Search for the cell housing the specified text and yield its [x, y] center coordinate. 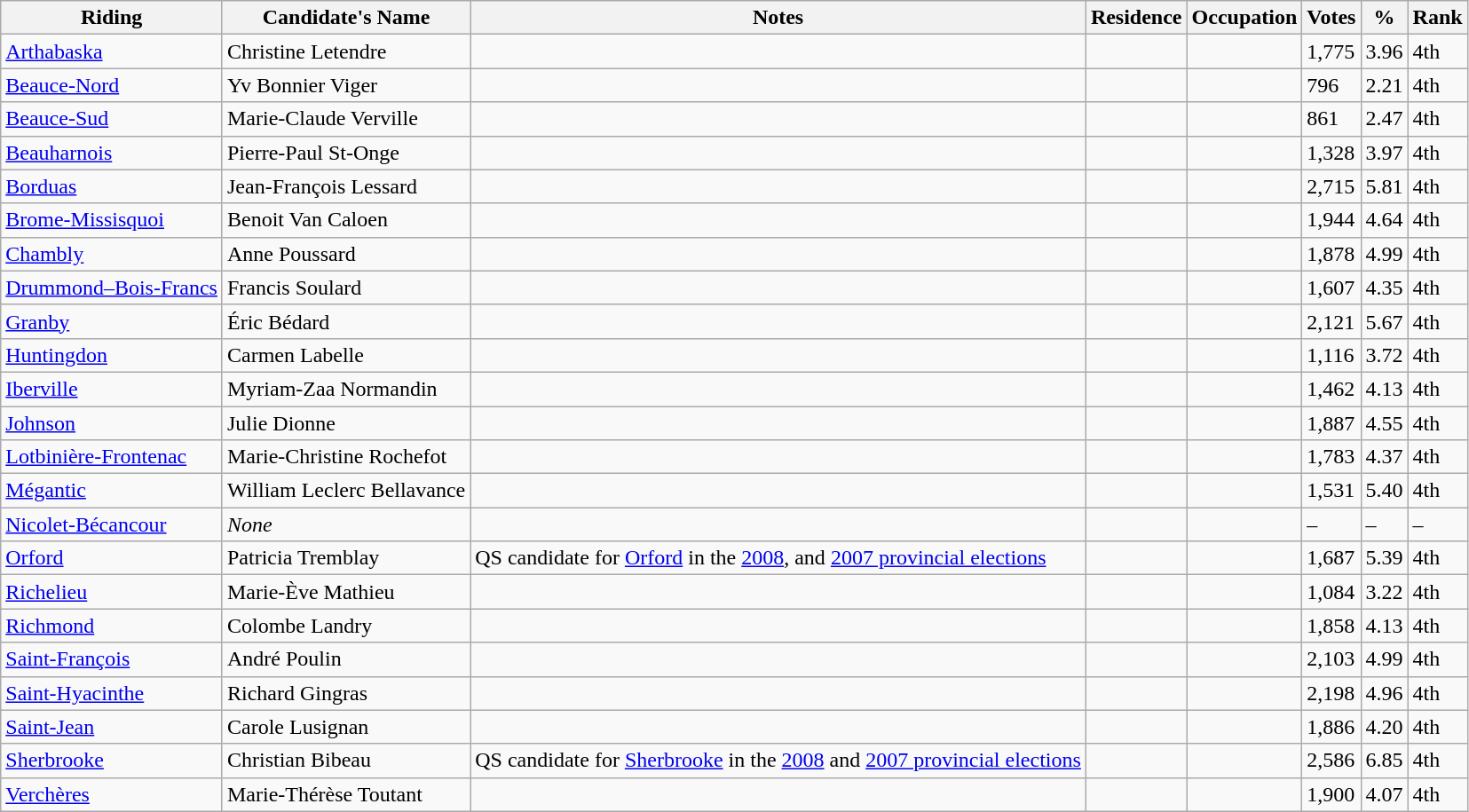
Iberville [112, 389]
Occupation [1244, 18]
5.39 [1385, 558]
2,121 [1331, 321]
Riding [112, 18]
Beauce-Sud [112, 119]
None [346, 524]
2.21 [1385, 85]
1,900 [1331, 794]
Jean-François Lessard [346, 186]
Yv Bonnier Viger [346, 85]
5.81 [1385, 186]
3.97 [1385, 153]
Richmond [112, 626]
Carmen Labelle [346, 355]
Huntingdon [112, 355]
4.96 [1385, 693]
4.64 [1385, 220]
Colombe Landry [346, 626]
Brome-Missisquoi [112, 220]
4.35 [1385, 288]
Votes [1331, 18]
861 [1331, 119]
1,944 [1331, 220]
Rank [1438, 18]
Candidate's Name [346, 18]
3.72 [1385, 355]
Nicolet-Bécancour [112, 524]
1,328 [1331, 153]
Christine Letendre [346, 51]
2,715 [1331, 186]
2,198 [1331, 693]
1,858 [1331, 626]
Saint-François [112, 659]
Anne Poussard [346, 254]
Saint-Hyacinthe [112, 693]
Arthabaska [112, 51]
QS candidate for Orford in the 2008, and 2007 provincial elections [778, 558]
1,607 [1331, 288]
Orford [112, 558]
Francis Soulard [346, 288]
Beauharnois [112, 153]
Éric Bédard [346, 321]
2,586 [1331, 761]
Marie-Claude Verville [346, 119]
6.85 [1385, 761]
Drummond–Bois-Francs [112, 288]
Benoit Van Caloen [346, 220]
Marie-Ève Mathieu [346, 592]
Granby [112, 321]
QS candidate for Sherbrooke in the 2008 and 2007 provincial elections [778, 761]
Marie-Thérèse Toutant [346, 794]
Christian Bibeau [346, 761]
4.55 [1385, 423]
Patricia Tremblay [346, 558]
1,878 [1331, 254]
1,886 [1331, 727]
Beauce-Nord [112, 85]
3.22 [1385, 592]
Julie Dionne [346, 423]
Richelieu [112, 592]
1,775 [1331, 51]
Chambly [112, 254]
Residence [1136, 18]
Saint-Jean [112, 727]
Myriam-Zaa Normandin [346, 389]
Marie-Christine Rochefot [346, 457]
Notes [778, 18]
3.96 [1385, 51]
1,783 [1331, 457]
André Poulin [346, 659]
Lotbinière-Frontenac [112, 457]
Sherbrooke [112, 761]
1,116 [1331, 355]
4.37 [1385, 457]
5.67 [1385, 321]
Verchères [112, 794]
796 [1331, 85]
4.20 [1385, 727]
1,887 [1331, 423]
William Leclerc Bellavance [346, 491]
2.47 [1385, 119]
Borduas [112, 186]
5.40 [1385, 491]
1,531 [1331, 491]
Pierre-Paul St-Onge [346, 153]
% [1385, 18]
Carole Lusignan [346, 727]
1,084 [1331, 592]
1,462 [1331, 389]
2,103 [1331, 659]
4.07 [1385, 794]
Mégantic [112, 491]
Johnson [112, 423]
Richard Gingras [346, 693]
1,687 [1331, 558]
